For the text-containing cell, return its midpoint in [x, y] coordinate format. 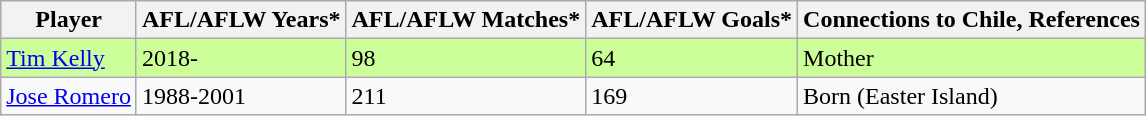
169 [692, 96]
98 [466, 58]
2018- [241, 58]
1988-2001 [241, 96]
64 [692, 58]
Connections to Chile, References [972, 20]
Mother [972, 58]
AFL/AFLW Goals* [692, 20]
211 [466, 96]
Player [69, 20]
AFL/AFLW Matches* [466, 20]
Jose Romero [69, 96]
AFL/AFLW Years* [241, 20]
Born (Easter Island) [972, 96]
Tim Kelly [69, 58]
